From the cell containing the given text, extract its center point as (x, y) coordinate. 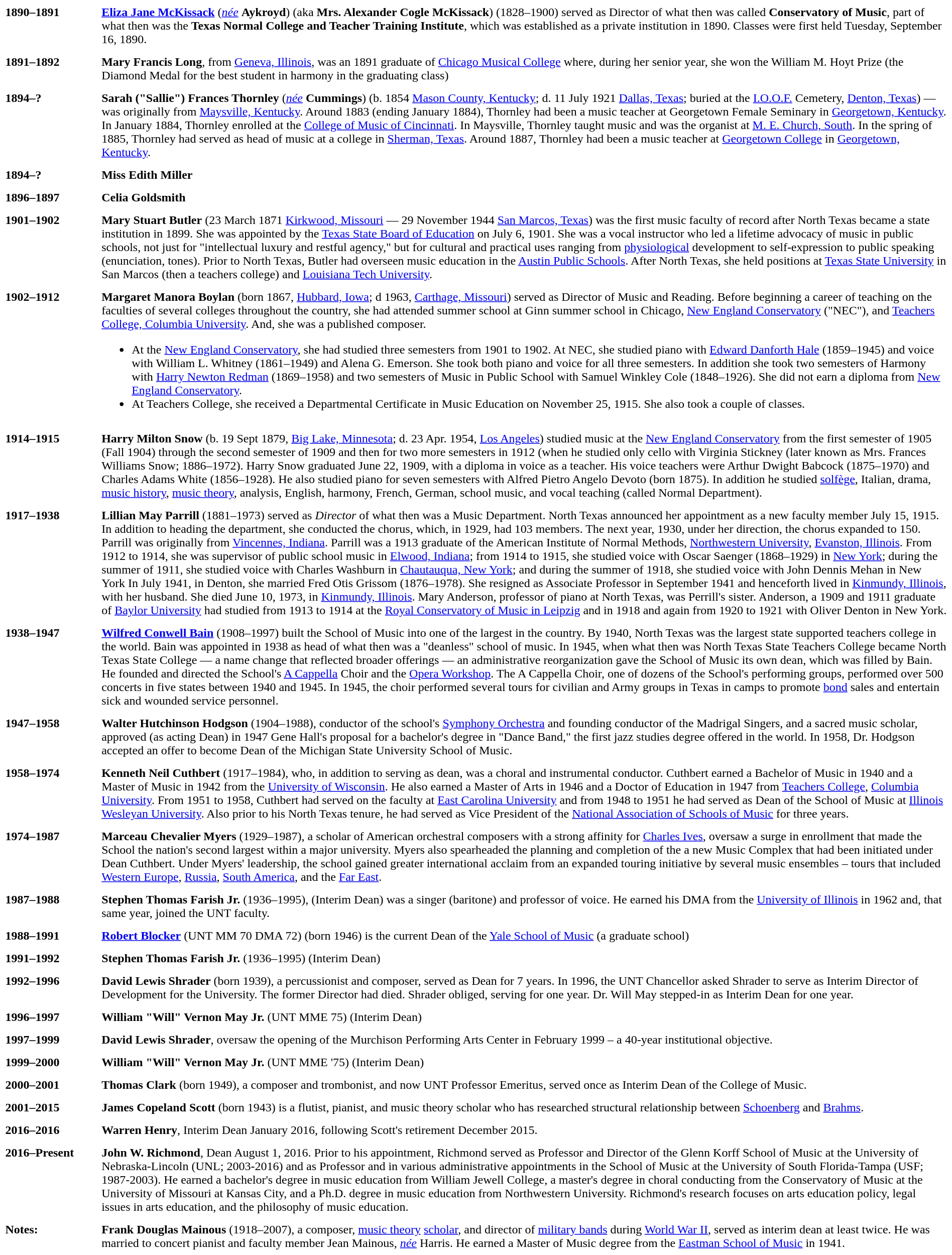
1974–1987 (49, 857)
1988–1991 (49, 936)
2001–2015 (49, 1107)
1992–1996 (49, 987)
Robert Blocker (UNT MM 70 DMA 72) (born 1946) is the current Dean of the Yale School of Music (a graduate school) (524, 936)
1947–1958 (49, 737)
1890–1891 (49, 26)
Miss Edith Miller (524, 175)
Notes: (49, 1236)
William "Will" Vernon May Jr. (UNT MME '75) (Interim Dean) (524, 1062)
2000–2001 (49, 1085)
1917–1938 (49, 562)
1902–1912 (49, 357)
William "Will" Vernon May Jr. (UNT MME 75) (Interim Dean) (524, 1017)
1914–1915 (49, 466)
1958–1974 (49, 793)
2016–2016 (49, 1130)
1999–2000 (49, 1062)
Warren Henry, Interim Dean January 2016, following Scott's retirement December 2015. (524, 1130)
Celia Goldsmith (524, 197)
1997–1999 (49, 1040)
Thomas Clark (born 1949), a composer and trombonist, and now UNT Professor Emeritus, served once as Interim Dean of the College of Music. (524, 1085)
1901–1902 (49, 247)
1891–1892 (49, 68)
1896–1897 (49, 197)
Stephen Thomas Farish Jr. (1936–1995) (Interim Dean) (524, 958)
1938–1947 (49, 667)
1996–1997 (49, 1017)
1991–1992 (49, 958)
2016–Present (49, 1180)
David Lewis Shrader, oversaw the opening of the Murchison Performing Arts Center in February 1999 – a 40-year institutional objective. (524, 1040)
1987–1988 (49, 906)
